Detect which cell encompasses the target text, then output its (x, y) center coordinate. 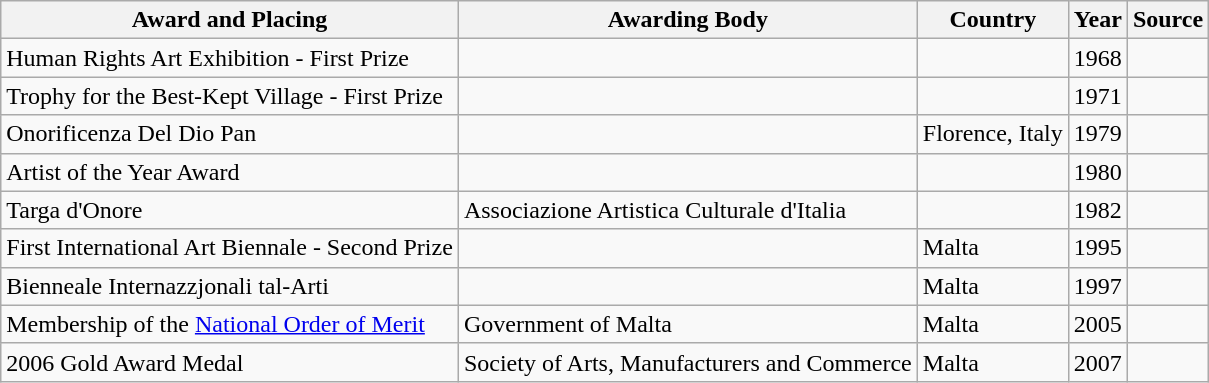
2006 Gold Award Medal (230, 362)
1997 (1098, 286)
Bienneale Internazzjonali tal-Arti (230, 286)
Artist of the Year Award (230, 172)
1982 (1098, 210)
Awarding Body (688, 20)
Award and Placing (230, 20)
Associazione Artistica Culturale d'Italia (688, 210)
1968 (1098, 58)
Source (1168, 20)
Country (992, 20)
Year (1098, 20)
1971 (1098, 96)
1980 (1098, 172)
Onorificenza Del Dio Pan (230, 134)
Florence, Italy (992, 134)
2007 (1098, 362)
Targa d'Onore (230, 210)
First International Art Biennale - Second Prize (230, 248)
2005 (1098, 324)
Trophy for the Best-Kept Village - First Prize (230, 96)
Membership of the National Order of Merit (230, 324)
Society of Arts, Manufacturers and Commerce (688, 362)
Human Rights Art Exhibition - First Prize (230, 58)
1979 (1098, 134)
1995 (1098, 248)
Government of Malta (688, 324)
